Find where the given text appears and provide that cell's center as (x, y) coordinate. 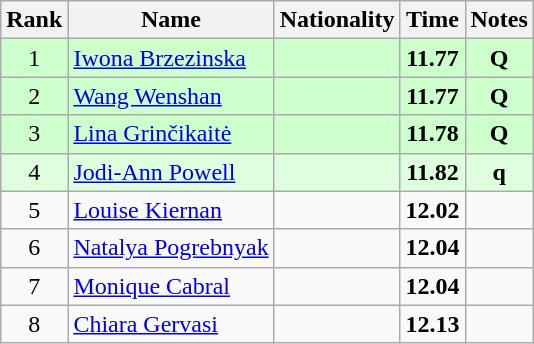
Name (171, 20)
2 (34, 96)
Time (432, 20)
Natalya Pogrebnyak (171, 248)
Notes (499, 20)
Iwona Brzezinska (171, 58)
7 (34, 286)
12.02 (432, 210)
Wang Wenshan (171, 96)
Lina Grinčikaitė (171, 134)
4 (34, 172)
Rank (34, 20)
Louise Kiernan (171, 210)
1 (34, 58)
11.82 (432, 172)
Chiara Gervasi (171, 324)
5 (34, 210)
11.78 (432, 134)
6 (34, 248)
8 (34, 324)
Monique Cabral (171, 286)
q (499, 172)
12.13 (432, 324)
3 (34, 134)
Jodi-Ann Powell (171, 172)
Nationality (337, 20)
